Find where the given text appears and provide that cell's center as (x, y) coordinate. 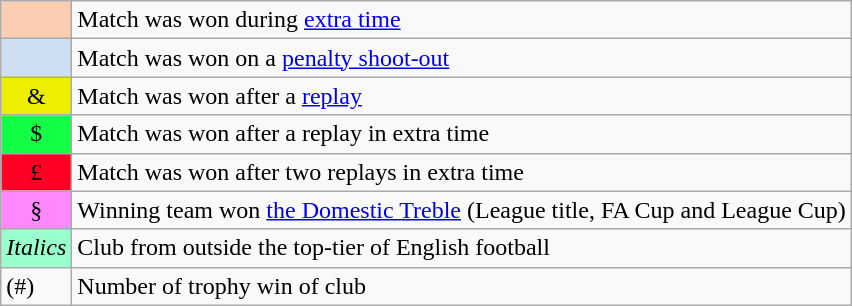
£ (36, 172)
Match was won after a replay in extra time (462, 134)
Italics (36, 248)
Match was won during extra time (462, 20)
§ (36, 210)
Match was won after two replays in extra time (462, 172)
Match was won on a penalty shoot-out (462, 58)
& (36, 96)
(#) (36, 286)
Club from outside the top-tier of English football (462, 248)
$ (36, 134)
Winning team won the Domestic Treble (League title, FA Cup and League Cup) (462, 210)
Number of trophy win of club (462, 286)
Match was won after a replay (462, 96)
